Search for the cell housing the specified text and yield its (x, y) center coordinate. 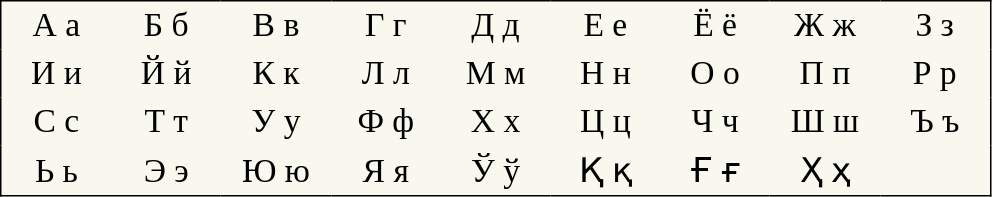
М м (496, 74)
Б б (166, 26)
Н н (605, 74)
Ш ш (825, 122)
Е е (605, 26)
Д д (496, 26)
Э э (166, 171)
Р р (936, 74)
А а (56, 26)
Ё ё (715, 26)
Ф ф (386, 122)
Г г (386, 26)
О о (715, 74)
Т т (166, 122)
Ю ю (276, 171)
Х х (496, 122)
П п (825, 74)
Ў ў (496, 171)
Л л (386, 74)
Ч ч (715, 122)
Я я (386, 171)
Ъ ъ (936, 122)
И и (56, 74)
Й й (166, 74)
З з (936, 26)
В в (276, 26)
Ғ ғ (715, 171)
Ҳ ҳ (825, 171)
Қ қ (605, 171)
Ж ж (825, 26)
У у (276, 122)
Ц ц (605, 122)
Ь ь (56, 171)
К к (276, 74)
С с (56, 122)
